Provide the [X, Y] coordinate of the cell's center where the given text is located.  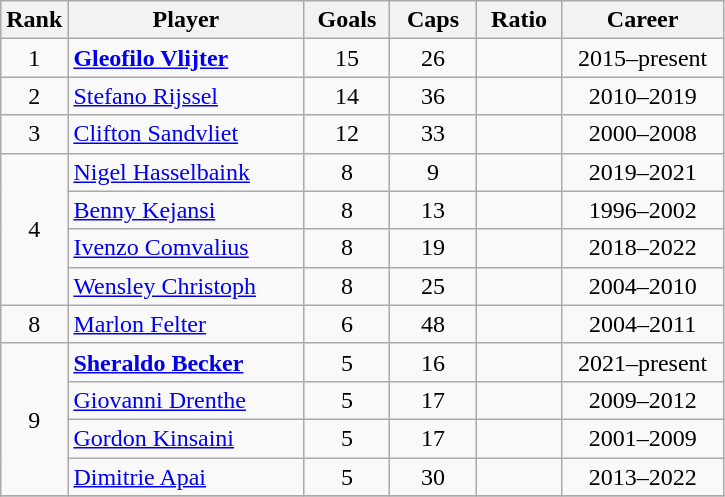
Career [642, 20]
30 [433, 477]
19 [433, 248]
2 [34, 96]
Dimitrie Apai [186, 477]
Ivenzo Comvalius [186, 248]
Benny Kejansi [186, 210]
Ratio [519, 20]
3 [34, 134]
Rank [34, 20]
4 [34, 229]
6 [347, 324]
33 [433, 134]
Marlon Felter [186, 324]
2013–2022 [642, 477]
2010–2019 [642, 96]
26 [433, 58]
16 [433, 362]
2004–2011 [642, 324]
2019–2021 [642, 172]
2001–2009 [642, 438]
2009–2012 [642, 400]
2004–2010 [642, 286]
48 [433, 324]
25 [433, 286]
Caps [433, 20]
36 [433, 96]
13 [433, 210]
14 [347, 96]
Giovanni Drenthe [186, 400]
12 [347, 134]
1 [34, 58]
Player [186, 20]
15 [347, 58]
2000–2008 [642, 134]
Clifton Sandvliet [186, 134]
Gordon Kinsaini [186, 438]
2018–2022 [642, 248]
2021–present [642, 362]
Stefano Rijssel [186, 96]
Goals [347, 20]
Wensley Christoph [186, 286]
Nigel Hasselbaink [186, 172]
Sheraldo Becker [186, 362]
1996–2002 [642, 210]
2015–present [642, 58]
Gleofilo Vlijter [186, 58]
